Output the [X, Y] coordinate of the center of the cell containing the given text.  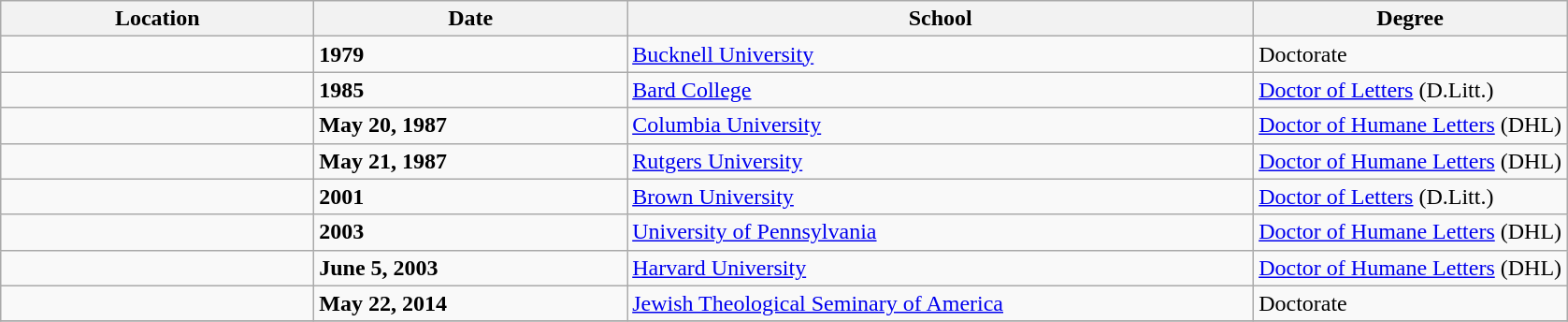
May 22, 2014 [471, 303]
Bard College [941, 90]
Bucknell University [941, 54]
1985 [471, 90]
2001 [471, 197]
School [941, 19]
2003 [471, 232]
Columbia University [941, 125]
Rutgers University [941, 161]
May 21, 1987 [471, 161]
Location [157, 19]
University of Pennsylvania [941, 232]
Degree [1410, 19]
Jewish Theological Seminary of America [941, 303]
Harvard University [941, 268]
June 5, 2003 [471, 268]
Brown University [941, 197]
May 20, 1987 [471, 125]
Date [471, 19]
1979 [471, 54]
